Detect which cell encompasses the target text, then output its (X, Y) center coordinate. 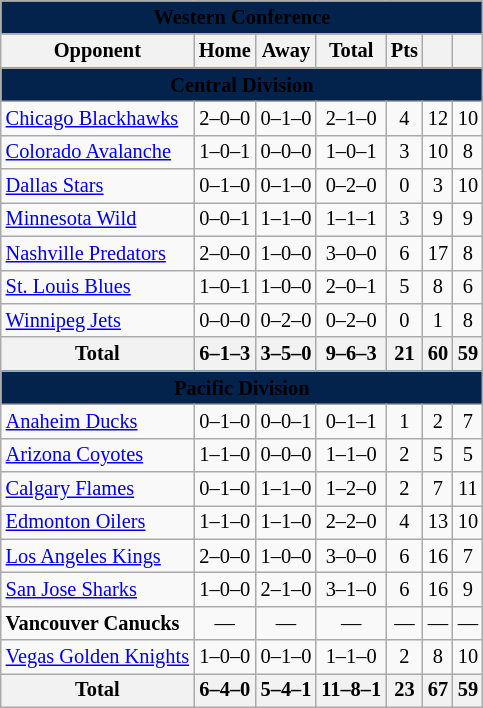
9–6–3 (351, 354)
67 (438, 690)
17 (438, 253)
Anaheim Ducks (98, 421)
Calgary Flames (98, 489)
Arizona Coyotes (98, 455)
St. Louis Blues (98, 287)
Edmonton Oilers (98, 522)
Nashville Predators (98, 253)
Vegas Golden Knights (98, 657)
5–4–1 (286, 690)
Los Angeles Kings (98, 556)
Opponent (98, 51)
13 (438, 522)
3–5–0 (286, 354)
23 (404, 690)
Colorado Avalanche (98, 152)
Vancouver Canucks (98, 623)
Pts (404, 51)
Pacific Division (242, 388)
Chicago Blackhawks (98, 118)
21 (404, 354)
Winnipeg Jets (98, 320)
Dallas Stars (98, 186)
11 (468, 489)
2–2–0 (351, 522)
12 (438, 118)
6–1–3 (225, 354)
Western Conference (242, 17)
Away (286, 51)
6–4–0 (225, 690)
60 (438, 354)
Home (225, 51)
2–0–1 (351, 287)
1–2–0 (351, 489)
Central Division (242, 85)
San Jose Sharks (98, 589)
0–1–1 (351, 421)
11–8–1 (351, 690)
1–1–1 (351, 219)
3–1–0 (351, 589)
Minnesota Wild (98, 219)
